Locate the cell with the specified text and output its (X, Y) center coordinate. 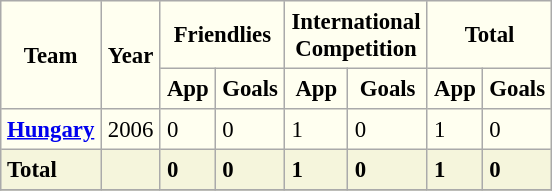
Friendlies (222, 35)
Team (50, 55)
Year (130, 55)
2006 (130, 129)
InternationalCompetition (356, 35)
Hungary (50, 129)
